Detect which cell encompasses the target text, then output its (x, y) center coordinate. 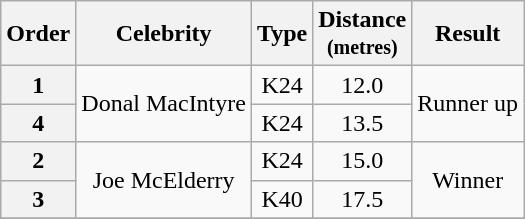
3 (38, 199)
Runner up (468, 104)
K40 (282, 199)
Winner (468, 180)
Result (468, 34)
13.5 (362, 123)
Order (38, 34)
12.0 (362, 85)
Distance (metres) (362, 34)
1 (38, 85)
Joe McElderry (164, 180)
4 (38, 123)
Type (282, 34)
Donal MacIntyre (164, 104)
15.0 (362, 161)
2 (38, 161)
Celebrity (164, 34)
17.5 (362, 199)
